Search for the cell housing the specified text and yield its [x, y] center coordinate. 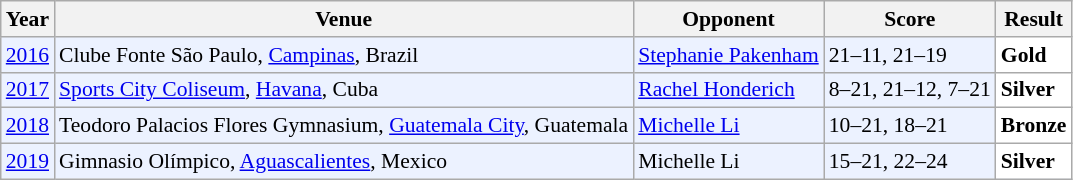
10–21, 18–21 [910, 126]
Gimnasio Olímpico, Aguascalientes, Mexico [344, 162]
Score [910, 19]
Venue [344, 19]
Gold [1034, 55]
8–21, 21–12, 7–21 [910, 90]
Clube Fonte São Paulo, Campinas, Brazil [344, 55]
Teodoro Palacios Flores Gymnasium, Guatemala City, Guatemala [344, 126]
15–21, 22–24 [910, 162]
2018 [28, 126]
Opponent [728, 19]
Stephanie Pakenham [728, 55]
Year [28, 19]
2017 [28, 90]
Result [1034, 19]
2019 [28, 162]
Sports City Coliseum, Havana, Cuba [344, 90]
2016 [28, 55]
21–11, 21–19 [910, 55]
Rachel Honderich [728, 90]
Bronze [1034, 126]
